Locate the cell with the specified text and output its [x, y] center coordinate. 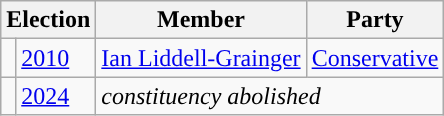
Conservative [375, 58]
Ian Liddell-Grainger [201, 58]
constituency abolished [270, 96]
2024 [56, 96]
Member [201, 20]
2010 [56, 58]
Party [375, 20]
Election [48, 20]
